Find where the given text appears and provide that cell's center as [x, y] coordinate. 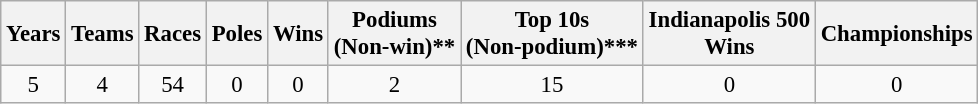
Races [173, 34]
Podiums(Non-win)** [394, 34]
Top 10s(Non-podium)*** [552, 34]
5 [34, 85]
Poles [236, 34]
Teams [102, 34]
Championships [896, 34]
4 [102, 85]
54 [173, 85]
Indianapolis 500Wins [729, 34]
Wins [298, 34]
15 [552, 85]
Years [34, 34]
2 [394, 85]
